Search for the cell housing the specified text and yield its [X, Y] center coordinate. 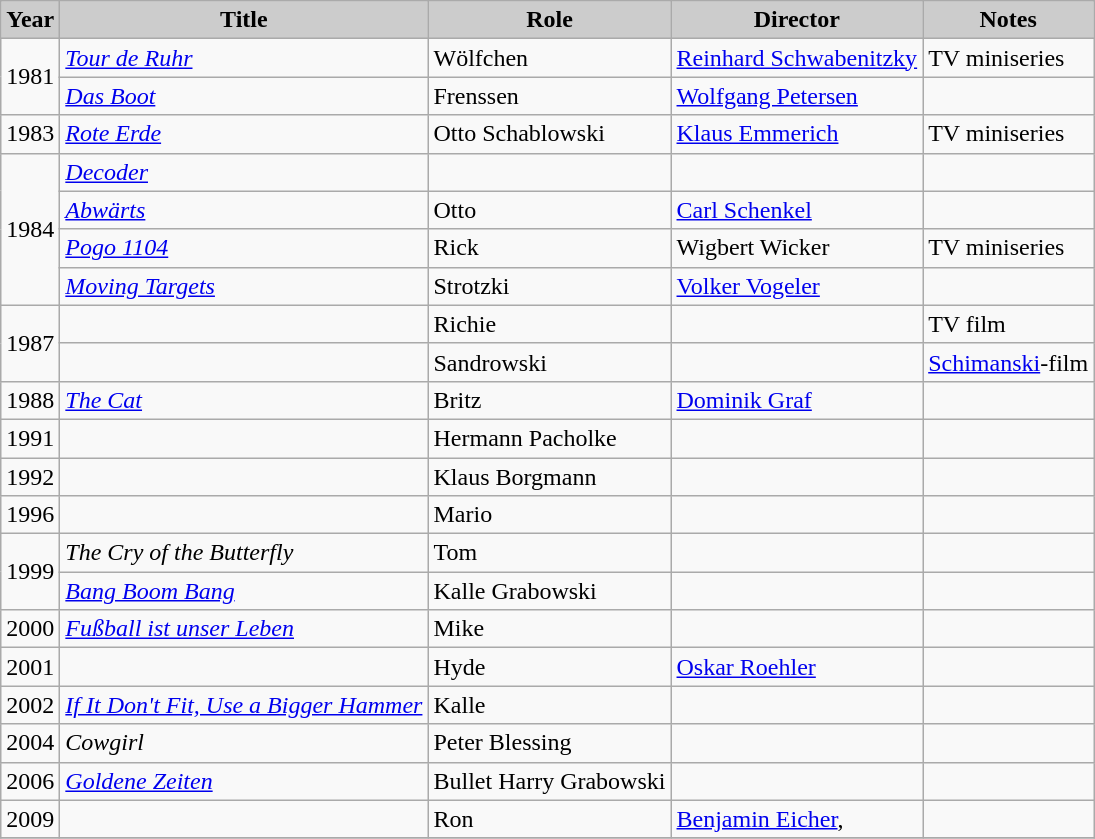
Mario [550, 515]
Title [244, 20]
1983 [30, 134]
1984 [30, 229]
Cowgirl [244, 743]
Oskar Roehler [797, 667]
Carl Schenkel [797, 210]
2004 [30, 743]
Volker Vogeler [797, 286]
2001 [30, 667]
Abwärts [244, 210]
Reinhard Schwabenitzky [797, 58]
Schimanski-film [1008, 362]
If It Don't Fit, Use a Bigger Hammer [244, 705]
1991 [30, 438]
2006 [30, 781]
Rick [550, 248]
The Cat [244, 400]
Wigbert Wicker [797, 248]
Das Boot [244, 96]
Wölfchen [550, 58]
Frenssen [550, 96]
1996 [30, 515]
Hyde [550, 667]
Strotzki [550, 286]
Decoder [244, 172]
1981 [30, 77]
The Cry of the Butterfly [244, 553]
Year [30, 20]
Notes [1008, 20]
Richie [550, 324]
Britz [550, 400]
Kalle Grabowski [550, 591]
2002 [30, 705]
1987 [30, 343]
TV film [1008, 324]
Dominik Graf [797, 400]
Director [797, 20]
Bang Boom Bang [244, 591]
Kalle [550, 705]
Tom [550, 553]
Bullet Harry Grabowski [550, 781]
Mike [550, 629]
1999 [30, 572]
Ron [550, 819]
Goldene Zeiten [244, 781]
Klaus Emmerich [797, 134]
Peter Blessing [550, 743]
1992 [30, 477]
Benjamin Eicher, [797, 819]
2000 [30, 629]
2009 [30, 819]
Fußball ist unser Leben [244, 629]
Wolfgang Petersen [797, 96]
1988 [30, 400]
Rote Erde [244, 134]
Tour de Ruhr [244, 58]
Otto Schablowski [550, 134]
Klaus Borgmann [550, 477]
Moving Targets [244, 286]
Hermann Pacholke [550, 438]
Sandrowski [550, 362]
Pogo 1104 [244, 248]
Role [550, 20]
Otto [550, 210]
